Find where the given text appears and provide that cell's center as (X, Y) coordinate. 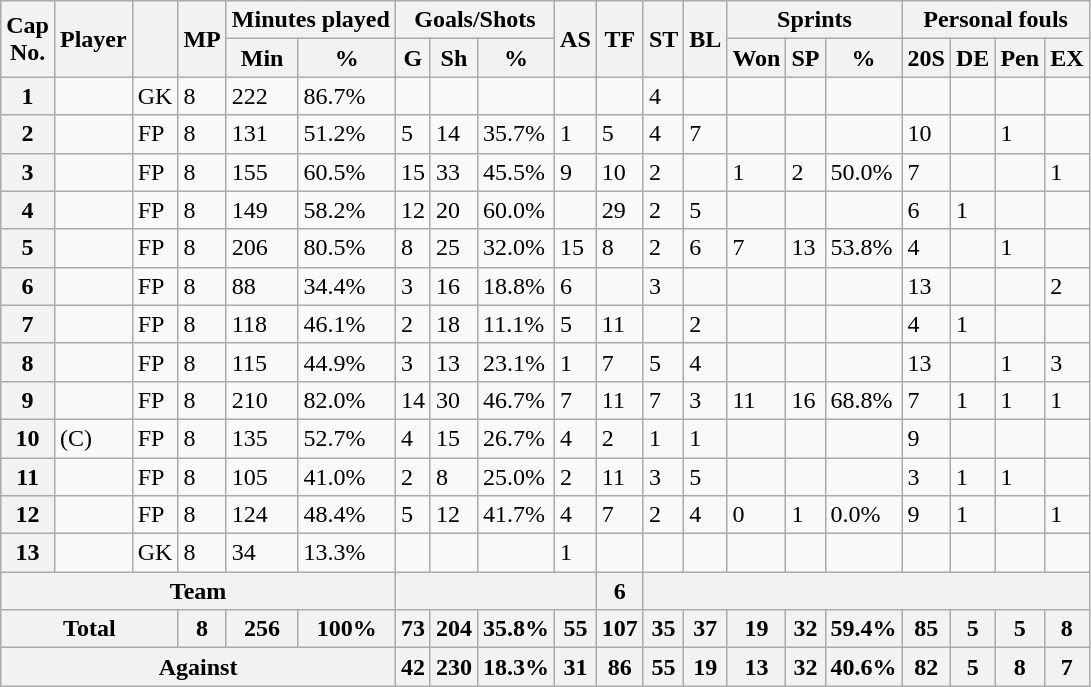
44.9% (346, 362)
ST (663, 39)
32.0% (516, 248)
50.0% (864, 172)
Won (756, 58)
41.7% (516, 515)
Personal fouls (996, 20)
SP (806, 58)
118 (262, 324)
0.0% (864, 515)
TF (620, 39)
20S (926, 58)
CapNo. (28, 39)
51.2% (346, 134)
115 (262, 362)
30 (454, 400)
18 (454, 324)
18.3% (516, 667)
Against (198, 667)
18.8% (516, 286)
60.0% (516, 210)
131 (262, 134)
80.5% (346, 248)
82 (926, 667)
60.5% (346, 172)
11.1% (516, 324)
59.4% (864, 629)
41.0% (346, 477)
230 (454, 667)
G (412, 58)
86 (620, 667)
124 (262, 515)
206 (262, 248)
25 (454, 248)
52.7% (346, 438)
25.0% (516, 477)
(C) (93, 438)
Min (262, 58)
Player (93, 39)
26.7% (516, 438)
23.1% (516, 362)
33 (454, 172)
46.1% (346, 324)
20 (454, 210)
35 (663, 629)
13.3% (346, 553)
34.4% (346, 286)
35.8% (516, 629)
210 (262, 400)
0 (756, 515)
MP (202, 39)
73 (412, 629)
42 (412, 667)
Sprints (814, 20)
155 (262, 172)
Pen (1020, 58)
29 (620, 210)
105 (262, 477)
135 (262, 438)
85 (926, 629)
AS (576, 39)
31 (576, 667)
BL (706, 39)
88 (262, 286)
100% (346, 629)
204 (454, 629)
EX (1067, 58)
256 (262, 629)
Sh (454, 58)
46.7% (516, 400)
34 (262, 553)
222 (262, 96)
40.6% (864, 667)
Goals/Shots (474, 20)
149 (262, 210)
45.5% (516, 172)
86.7% (346, 96)
58.2% (346, 210)
35.7% (516, 134)
82.0% (346, 400)
53.8% (864, 248)
48.4% (346, 515)
37 (706, 629)
Minutes played (310, 20)
Total (90, 629)
68.8% (864, 400)
Team (198, 591)
DE (973, 58)
107 (620, 629)
